Detect which cell encompasses the target text, then output its [X, Y] center coordinate. 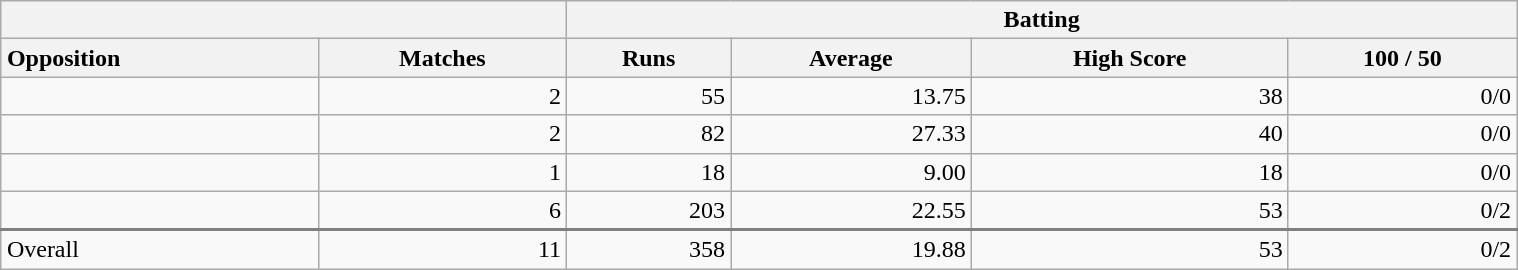
22.55 [852, 210]
Runs [649, 58]
Matches [442, 58]
6 [442, 210]
Opposition [160, 58]
Average [852, 58]
55 [649, 96]
Batting [1042, 20]
82 [649, 134]
Overall [160, 250]
11 [442, 250]
High Score [1130, 58]
1 [442, 172]
38 [1130, 96]
358 [649, 250]
40 [1130, 134]
27.33 [852, 134]
100 / 50 [1402, 58]
19.88 [852, 250]
9.00 [852, 172]
13.75 [852, 96]
203 [649, 210]
